Capture the cell that displays the provided text and extract its (x, y) central coordinate. 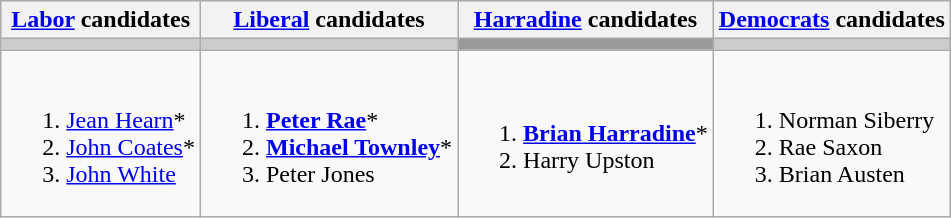
Labor candidates (101, 20)
Brian Harradine*Harry Upston (586, 134)
Liberal candidates (328, 20)
Peter Rae*Michael Townley*Peter Jones (328, 134)
Democrats candidates (832, 20)
Jean Hearn*John Coates*John White (101, 134)
Norman SiberryRae SaxonBrian Austen (832, 134)
Harradine candidates (586, 20)
